Detect which cell encompasses the target text, then output its (X, Y) center coordinate. 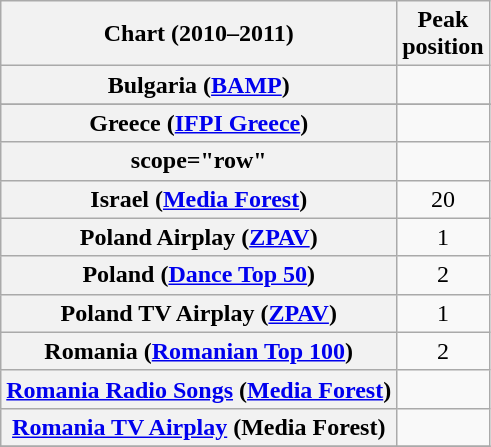
Israel (Media Forest) (199, 199)
Poland Airplay (ZPAV) (199, 237)
Romania (Romanian Top 100) (199, 351)
Romania Radio Songs (Media Forest) (199, 389)
Romania TV Airplay (Media Forest) (199, 427)
Poland TV Airplay (ZPAV) (199, 313)
Peakposition (443, 34)
Poland (Dance Top 50) (199, 275)
Chart (2010–2011) (199, 34)
20 (443, 199)
Bulgaria (BAMP) (199, 85)
Greece (IFPI Greece) (199, 123)
scope="row" (199, 161)
